From the cell containing the given text, extract its center point as (x, y) coordinate. 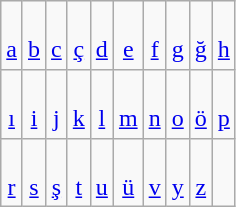
y (178, 172)
ı (12, 104)
b (34, 36)
i (34, 104)
o (178, 104)
z (200, 172)
ş (57, 172)
l (102, 104)
g (178, 36)
h (224, 36)
e (128, 36)
v (154, 172)
a (12, 36)
r (12, 172)
k (78, 104)
n (154, 104)
d (102, 36)
ğ (200, 36)
j (57, 104)
t (78, 172)
ö (200, 104)
s (34, 172)
ü (128, 172)
f (154, 36)
p (224, 104)
u (102, 172)
ç (78, 36)
c (57, 36)
m (128, 104)
